Scan for the cell matching the given text and deliver its (x, y) coordinate at center. 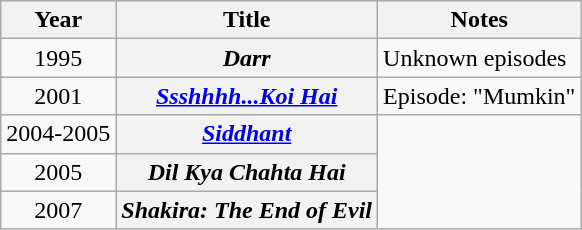
Episode: "Mumkin" (480, 96)
Shakira: The End of Evil (247, 210)
Darr (247, 58)
Notes (480, 20)
2001 (58, 96)
2005 (58, 172)
1995 (58, 58)
Dil Kya Chahta Hai (247, 172)
Siddhant (247, 134)
Ssshhhh...Koi Hai (247, 96)
2004-2005 (58, 134)
Title (247, 20)
2007 (58, 210)
Unknown episodes (480, 58)
Year (58, 20)
